Return the [X, Y] coordinate for the center point of the cell that contains the specified text.  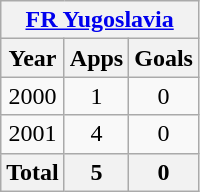
Total [33, 172]
Year [33, 58]
Apps [96, 58]
2001 [33, 134]
FR Yugoslavia [100, 20]
2000 [33, 96]
4 [96, 134]
Goals [164, 58]
5 [96, 172]
1 [96, 96]
